From the cell containing the given text, extract its center point as (x, y) coordinate. 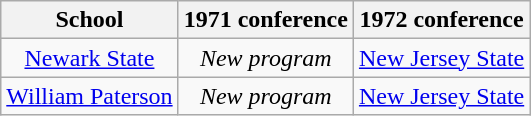
Newark State (90, 58)
William Paterson (90, 96)
1972 conference (441, 20)
1971 conference (266, 20)
School (90, 20)
